Return [X, Y] of the center of cell containing provided text 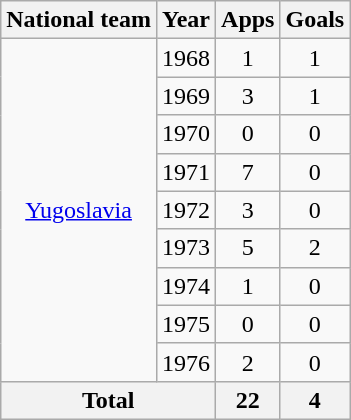
7 [248, 172]
1972 [186, 210]
1971 [186, 172]
5 [248, 248]
1968 [186, 58]
22 [248, 400]
1970 [186, 134]
1969 [186, 96]
Total [108, 400]
Goals [315, 20]
Apps [248, 20]
1976 [186, 362]
4 [315, 400]
Year [186, 20]
1973 [186, 248]
1975 [186, 324]
1974 [186, 286]
National team [79, 20]
Yugoslavia [79, 210]
